Find where the given text appears and provide that cell's center as [X, Y] coordinate. 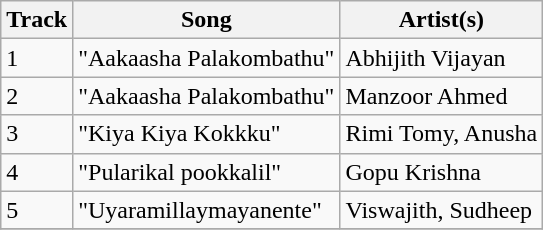
4 [37, 172]
3 [37, 134]
"Pularikal pookkalil" [206, 172]
Rimi Tomy, Anusha [442, 134]
"Kiya Kiya Kokkku" [206, 134]
5 [37, 210]
Track [37, 20]
Viswajith, Sudheep [442, 210]
Manzoor Ahmed [442, 96]
Song [206, 20]
Abhijith Vijayan [442, 58]
2 [37, 96]
Gopu Krishna [442, 172]
Artist(s) [442, 20]
1 [37, 58]
"Uyaramillaymayanente" [206, 210]
